Extract the (x, y) coordinate from the center of the cell holding the provided text.  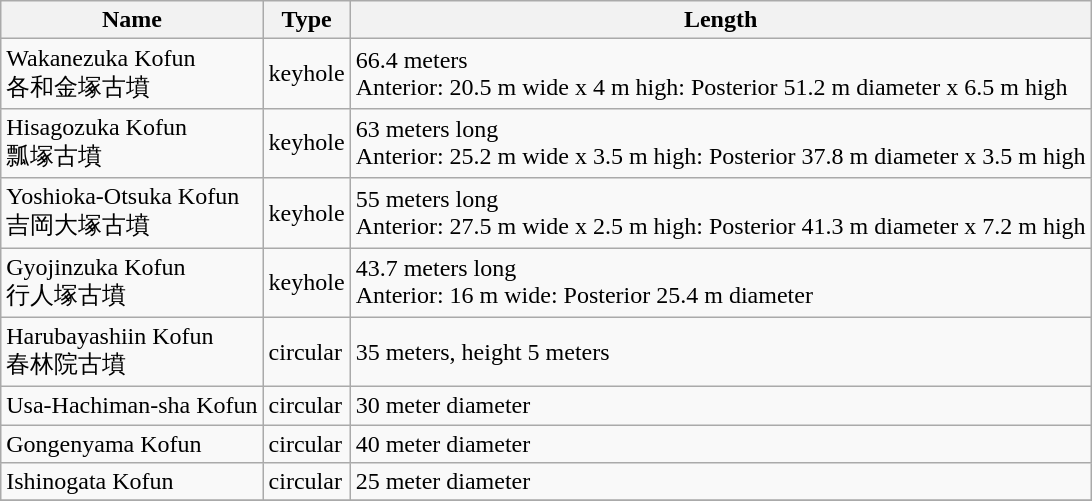
30 meter diameter (720, 406)
55 meters long Anterior: 27.5 m wide x 2.5 m high: Posterior 41.3 m diameter x 7.2 m high (720, 213)
Harubayashiin Kofun春林院古墳 (132, 352)
Type (306, 20)
Name (132, 20)
35 meters, height 5 meters (720, 352)
Yoshioka-Otsuka Kofun 吉岡大塚古墳 (132, 213)
Usa-Hachiman-sha Kofun (132, 406)
66.4 meters Anterior: 20.5 m wide x 4 m high: Posterior 51.2 m diameter x 6.5 m high (720, 74)
43.7 meters long Anterior: 16 m wide: Posterior 25.4 m diameter (720, 283)
Wakanezuka Kofun各和金塚古墳 (132, 74)
Gyojinzuka Kofun行人塚古墳 (132, 283)
Ishinogata Kofun (132, 482)
25 meter diameter (720, 482)
63 meters longAnterior: 25.2 m wide x 3.5 m high: Posterior 37.8 m diameter x 3.5 m high (720, 143)
40 meter diameter (720, 444)
Hisagozuka Kofun瓢塚古墳 (132, 143)
Length (720, 20)
Gongenyama Kofun (132, 444)
